Detect which cell encompasses the target text, then output its (x, y) center coordinate. 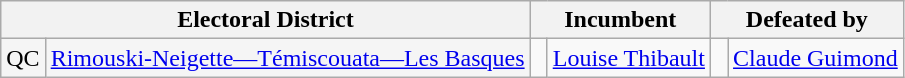
QC (23, 58)
Rimouski-Neigette—Témiscouata—Les Basques (288, 58)
Defeated by (806, 20)
Louise Thibault (628, 58)
Incumbent (620, 20)
Claude Guimond (816, 58)
Electoral District (266, 20)
